Identify which cell holds the provided text, then report its (X, Y) central coordinate. 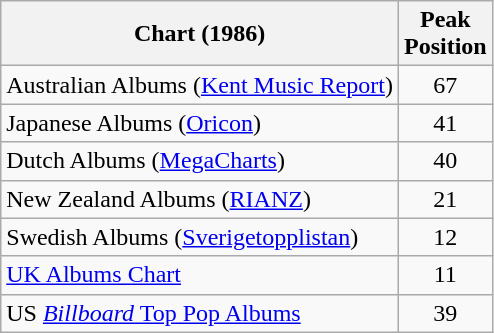
UK Albums Chart (200, 275)
New Zealand Albums (RIANZ) (200, 199)
Japanese Albums (Oricon) (200, 123)
Australian Albums (Kent Music Report) (200, 85)
41 (445, 123)
Dutch Albums (MegaCharts) (200, 161)
39 (445, 313)
40 (445, 161)
Chart (1986) (200, 34)
PeakPosition (445, 34)
21 (445, 199)
11 (445, 275)
12 (445, 237)
US Billboard Top Pop Albums (200, 313)
67 (445, 85)
Swedish Albums (Sverigetopplistan) (200, 237)
